Scan for the cell matching the given text and deliver its (x, y) coordinate at center. 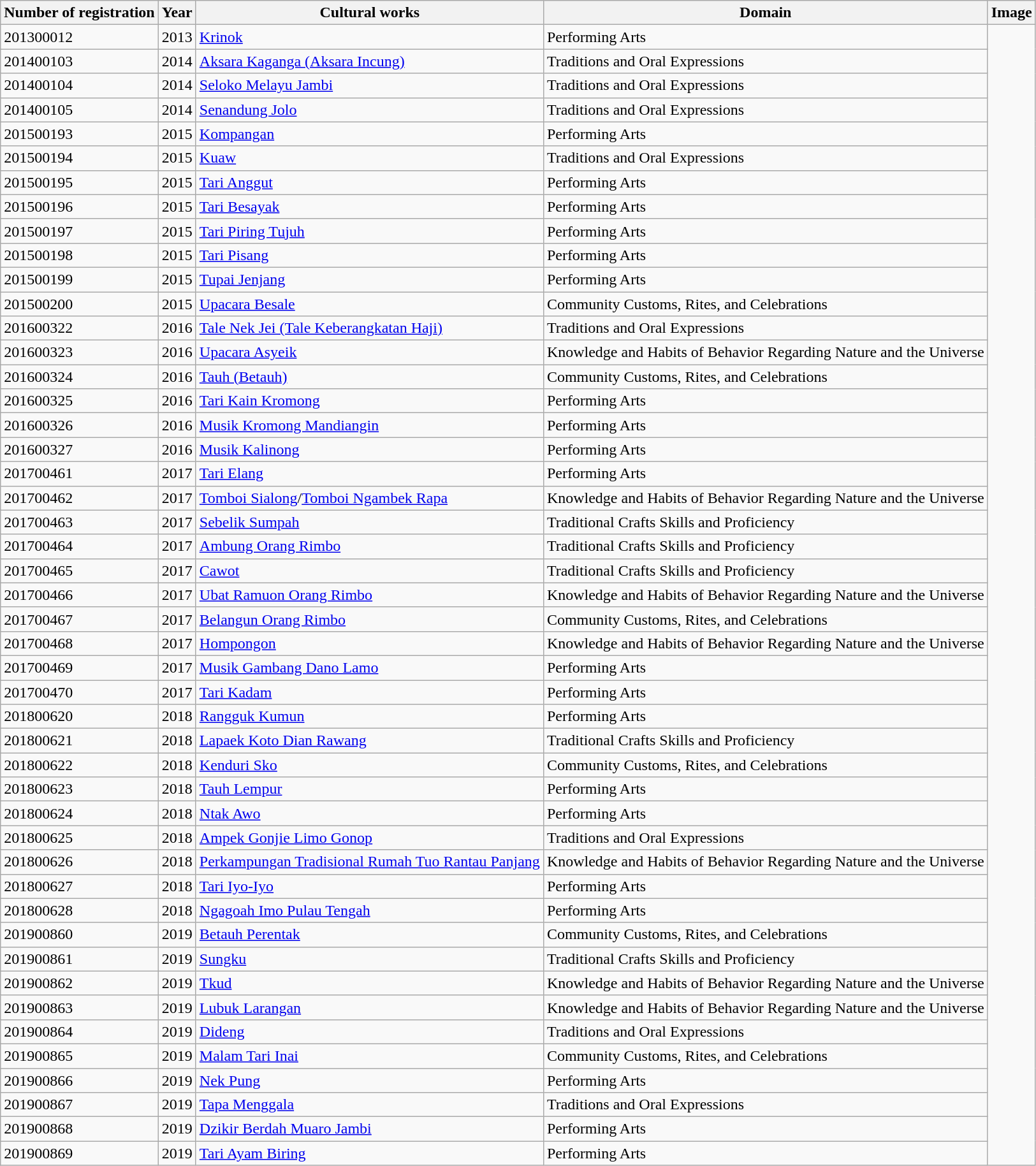
Musik Kromong Mandiangin (370, 425)
Number of registration (79, 13)
Tomboi Sialong/Tomboi Ngambek Rapa (370, 498)
Belangun Orang Rimbo (370, 619)
Upacara Besale (370, 304)
201800626 (79, 862)
201900864 (79, 1031)
Ampek Gonjie Limo Gonop (370, 838)
201800628 (79, 910)
Tari Pisang (370, 255)
201700470 (79, 692)
201900868 (79, 1129)
201500196 (79, 207)
Tari Besayak (370, 207)
201800620 (79, 717)
201900866 (79, 1081)
Tale Nek Jei (Tale Keberangkatan Haji) (370, 328)
Musik Gambang Dano Lamo (370, 667)
Tauh Lempur (370, 789)
Malam Tari Inai (370, 1056)
Cultural works (370, 13)
Perkampungan Tradisional Rumah Tuo Rantau Panjang (370, 862)
201800623 (79, 789)
201600323 (79, 353)
201600325 (79, 401)
201900861 (79, 959)
201700464 (79, 546)
Tupai Jenjang (370, 279)
201500200 (79, 304)
Seloko Melayu Jambi (370, 85)
Lubuk Larangan (370, 1007)
201500199 (79, 279)
Tari Iyo-Iyo (370, 886)
Kuaw (370, 158)
Tkud (370, 983)
2013 (177, 37)
Betauh Perentak (370, 935)
Tari Kain Kromong (370, 401)
201900867 (79, 1105)
Nek Pung (370, 1081)
Rangguk Kumun (370, 717)
201300012 (79, 37)
201400105 (79, 110)
201700465 (79, 571)
201700461 (79, 474)
201500195 (79, 182)
201500194 (79, 158)
201500198 (79, 255)
201500197 (79, 231)
201900862 (79, 983)
Cawot (370, 571)
201400103 (79, 61)
Dideng (370, 1031)
201800627 (79, 886)
Year (177, 13)
201400104 (79, 85)
Hompongon (370, 643)
Lapaek Koto Dian Rawang (370, 741)
201900860 (79, 935)
Senandung Jolo (370, 110)
Tauh (Betauh) (370, 377)
201800622 (79, 765)
201600324 (79, 377)
Ambung Orang Rimbo (370, 546)
Sebelik Sumpah (370, 522)
Dzikir Berdah Muaro Jambi (370, 1129)
201700462 (79, 498)
201900869 (79, 1153)
Tari Elang (370, 474)
Sungku (370, 959)
201600327 (79, 449)
201700468 (79, 643)
Tari Piring Tujuh (370, 231)
Tari Ayam Biring (370, 1153)
Krinok (370, 37)
201500193 (79, 134)
Kompangan (370, 134)
Tari Anggut (370, 182)
201800621 (79, 741)
Tari Kadam (370, 692)
Kenduri Sko (370, 765)
Ngagoah Imo Pulau Tengah (370, 910)
201700466 (79, 595)
201900865 (79, 1056)
Domain (765, 13)
Aksara Kaganga (Aksara Incung) (370, 61)
Tapa Menggala (370, 1105)
201600322 (79, 328)
Ntak Awo (370, 813)
Upacara Asyeik (370, 353)
201700469 (79, 667)
201800625 (79, 838)
201600326 (79, 425)
Ubat Ramuon Orang Rimbo (370, 595)
Musik Kalinong (370, 449)
201700463 (79, 522)
201900863 (79, 1007)
201800624 (79, 813)
201700467 (79, 619)
Image (1011, 13)
